Find where the given text appears and provide that cell's center as [x, y] coordinate. 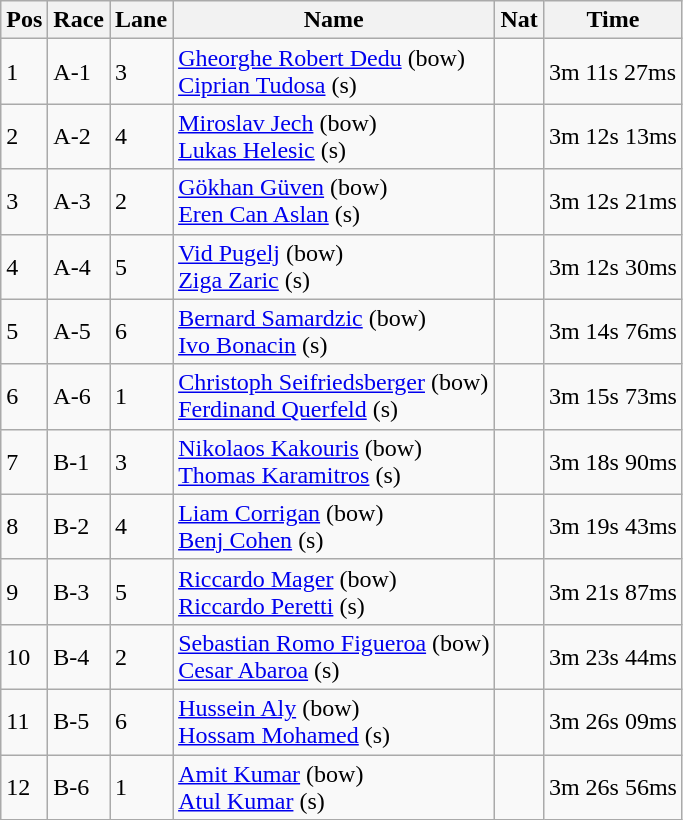
Hussein Aly (bow) Hossam Mohamed (s) [334, 722]
3m 26s 56ms [612, 786]
Vid Pugelj (bow) Ziga Zaric (s) [334, 266]
A-5 [79, 332]
Nikolaos Kakouris (bow) Thomas Karamitros (s) [334, 462]
B-5 [79, 722]
Pos [24, 20]
A-4 [79, 266]
Miroslav Jech (bow) Lukas Helesic (s) [334, 136]
7 [24, 462]
B-3 [79, 592]
3m 12s 13ms [612, 136]
3m 15s 73ms [612, 396]
3m 11s 27ms [612, 72]
11 [24, 722]
B-1 [79, 462]
B-6 [79, 786]
10 [24, 656]
Amit Kumar (bow) Atul Kumar (s) [334, 786]
3m 12s 21ms [612, 202]
A-3 [79, 202]
A-1 [79, 72]
3m 19s 43ms [612, 526]
Lane [142, 20]
8 [24, 526]
Race [79, 20]
Nat [519, 20]
3m 12s 30ms [612, 266]
9 [24, 592]
Name [334, 20]
Bernard Samardzic (bow) Ivo Bonacin (s) [334, 332]
Liam Corrigan (bow) Benj Cohen (s) [334, 526]
3m 23s 44ms [612, 656]
Christoph Seifriedsberger (bow) Ferdinand Querfeld (s) [334, 396]
Riccardo Mager (bow) Riccardo Peretti (s) [334, 592]
A-6 [79, 396]
3m 14s 76ms [612, 332]
Sebastian Romo Figueroa (bow) Cesar Abaroa (s) [334, 656]
12 [24, 786]
Gökhan Güven (bow) Eren Can Aslan (s) [334, 202]
Gheorghe Robert Dedu (bow) Ciprian Tudosa (s) [334, 72]
3m 26s 09ms [612, 722]
3m 21s 87ms [612, 592]
Time [612, 20]
3m 18s 90ms [612, 462]
B-4 [79, 656]
B-2 [79, 526]
A-2 [79, 136]
